Output the (x, y) coordinate of the center of the cell containing the given text.  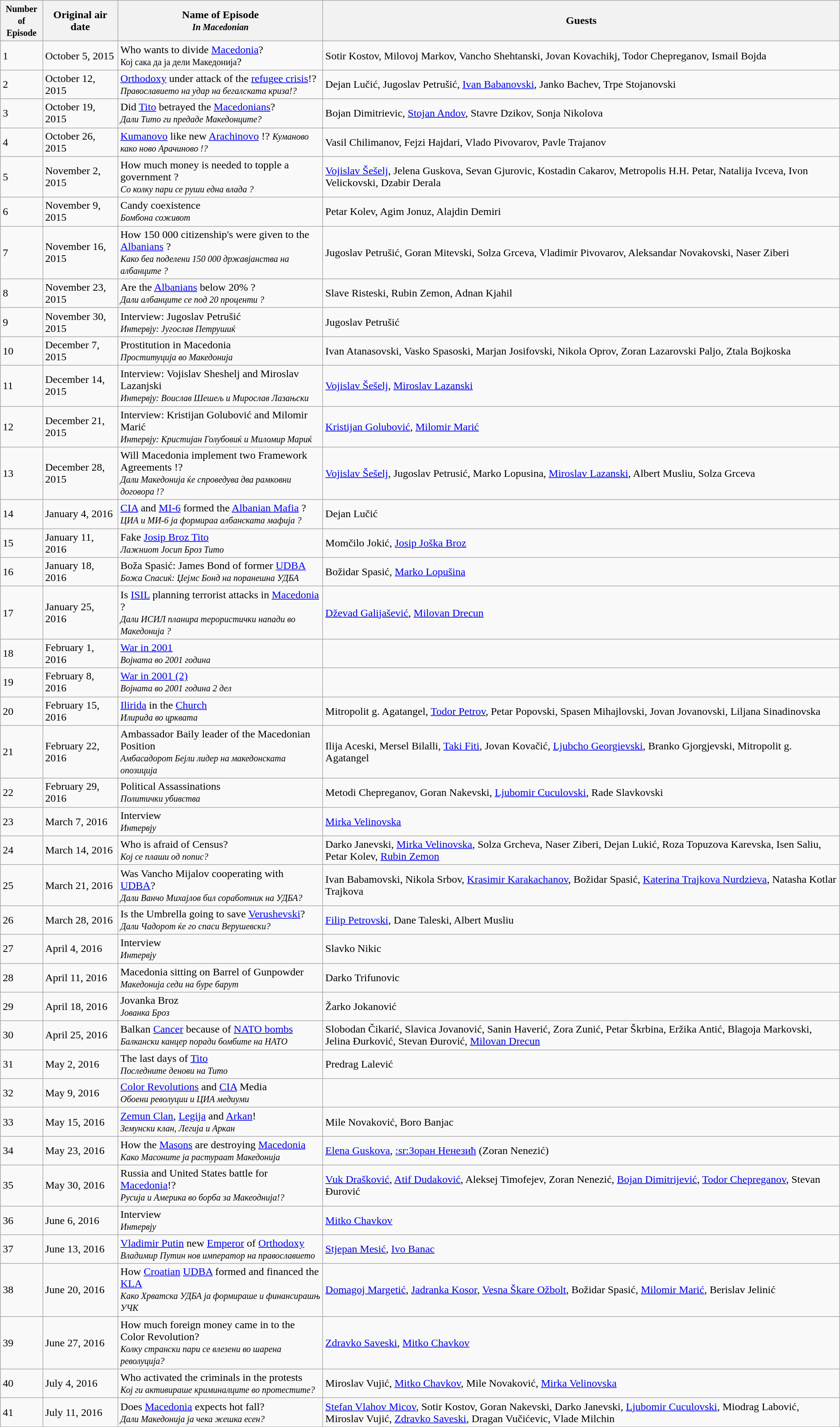
Metodi Chepreganov, Goran Nakevski, Ljubomir Cuculovski, Rade Slavkovski (581, 792)
March 7, 2016 (80, 822)
Balkan Cancer because of NATO bombs Балкански канцер поради бомбите на НАТО (221, 1035)
28 (22, 978)
Dževad Galijašević, Milovan Drecun (581, 612)
July 11, 2016 (80, 1412)
February 8, 2016 (80, 682)
33 (22, 1122)
May 23, 2016 (80, 1150)
17 (22, 612)
April 18, 2016 (80, 1007)
Mirka Velinovska (581, 822)
Who is afraid of Census? Кој се плаши од попис? (221, 850)
22 (22, 792)
January 4, 2016 (80, 514)
How the Masons are destroying Macedonia Како Масоните ја растураат Македонија (221, 1150)
Vojislav Šešelj, Jugoslav Petrusić, Marko Lopusina, Miroslav Lazanski, Albert Musliu, Solza Grceva (581, 473)
39 (22, 1343)
Mitropolit g. Agatangel, Todor Petrov, Petar Popovski, Spasen Mihajlovski, Jovan Jovanovski, Liljana Sinadinovska (581, 711)
February 29, 2016 (80, 792)
April 11, 2016 (80, 978)
Dejan Lučić, Jugoslav Petrušić, Ivan Babanovski, Janko Bachev, Trpe Stojanovski (581, 84)
The last days of Tito Последните денови на Тито (221, 1064)
20 (22, 711)
Jovanka Broz Јованка Броз (221, 1007)
Are the Albanians below 20% ? Дали албанците се под 20 проценти ? (221, 293)
April 4, 2016 (80, 948)
Slavko Nikic (581, 948)
Jugoslav Petrušić, Goran Mitevski, Solza Grceva, Vladimir Pivovarov, Aleksandar Novakovski, Naser Ziberi (581, 253)
25 (22, 885)
Elena Guskova, :sr:Зоран Ненезић (Zoran Nenezić) (581, 1150)
38 (22, 1290)
16 (22, 572)
Kumanovo like new Arachinovo !? Куманово како ново Арачиново !? (221, 142)
Interview: Kristijan Golubović and Milomir Marić Интервју: Кристијан Голубовиќ и Миломир Мариќ (221, 426)
Original air date (80, 21)
CIA and MI-6 formed the Albanian Mafia ? ЦИА и МИ-6 ја формираа албанската мафија ? (221, 514)
Interview: Vojislav Sheshelj and Miroslav Lazanjski Интервју: Воислав Шешељ и Мирослав Лазањски (221, 386)
Russia and United States battle for Macedonia!? Русија и Америка во борба за Макеоднија!? (221, 1185)
36 (22, 1220)
37 (22, 1249)
March 21, 2016 (80, 885)
March 28, 2016 (80, 920)
4 (22, 142)
27 (22, 948)
Ivan Babamovski, Nikola Srbov, Krasimir Karakachanov, Božidar Spasić, Katerina Trajkova Nurdzieva, Natasha Kotlar Trajkova (581, 885)
July 4, 2016 (80, 1384)
Kristijan Golubović, Milomir Marić (581, 426)
2 (22, 84)
Political Assassinations Политички убивства (221, 792)
Ivan Atanasovski, Vasko Spasoski, Marjan Josifovski, Nikola Oprov, Zoran Lazarovski Paljo, Ztala Bojkoska (581, 351)
November 23, 2015 (80, 293)
November 16, 2015 (80, 253)
Ilirida in the Church Илирида во црквата (221, 711)
Žarko Jokanović (581, 1007)
War in 2001 Војната во 2001 година (221, 653)
Ambassador Baily leader of the Macedonian Position Амбасадорот Бејли лидер на македонската опозиција (221, 752)
December 28, 2015 (80, 473)
Is ISIL planning terrorist attacks in Macedonia ? Дали ИСИЛ планира терористички напади во Македонија ? (221, 612)
Fake Josip Broz Tito Лажниот Јосип Броз Тито (221, 543)
Vuk Drašković, Atif Dudaković, Aleksej Timofejev, Zoran Nenezić, Bojan Dimitrijević, Todor Chepreganov, Stevan Đurović (581, 1185)
1 (22, 56)
Vojislav Šešelj, Jelena Guskova, Sevan Gjurovic, Kostadin Cakarov, Metropolis H.H. Petar, Natalija Ivceva, Ivon Velickovski, Dzabir Derala (581, 177)
8 (22, 293)
Is the Umbrella going to save Verushevski? Дали Чадорот ќе го спаси Верушевски? (221, 920)
21 (22, 752)
November 9, 2015 (80, 212)
February 15, 2016 (80, 711)
10 (22, 351)
Petar Kolev, Agim Jonuz, Alajdin Demiri (581, 212)
Macedonia sitting on Barrel of Gunpowder Македонија седи на буре барут (221, 978)
23 (22, 822)
Vojislav Šešelj, Miroslav Lazanski (581, 386)
41 (22, 1412)
Sotir Kostov, Milovoj Markov, Vancho Shehtanski, Jovan Kovachikj, Todor Chepreganov, Ismail Bojda (581, 56)
January 18, 2016 (80, 572)
Dejan Lučić (581, 514)
How 150 000 citizenship's were given to the Albanians ? Како беа поделени 150 000 државјанства на албанците ? (221, 253)
Interview: Jugoslav Petrušić Интервју: Југослав Петрушиќ (221, 322)
34 (22, 1150)
Vladimir Putin new Emperor of Orthodoxy Владимир Путин нов император на православието (221, 1249)
15 (22, 543)
Did Tito betrayed the Macedonians? Дали Тито ги предаде Македонците? (221, 113)
December 7, 2015 (80, 351)
18 (22, 653)
January 11, 2016 (80, 543)
Ilija Aceski, Mersel Bilalli, Taki Fiti, Jovan Kovačić, Ljubcho Georgievski, Branko Gjorgjevski, Mitropolit g. Agatangel (581, 752)
Zdravko Saveski, Mitko Chavkov (581, 1343)
Does Macedonia expects hot fall? Дали Македонија ја чека жешка есен? (221, 1412)
How Croatian UDBA formed and financed the KLA Како Хрватска УДБА ја формираше и финансирашњ УЧК (221, 1290)
December 14, 2015 (80, 386)
May 30, 2016 (80, 1185)
Boža Spasić: James Bond of former UDBA Божа Спасиќ: Џејмс Бонд на поранешна УДБА (221, 572)
19 (22, 682)
11 (22, 386)
February 1, 2016 (80, 653)
32 (22, 1093)
29 (22, 1007)
June 20, 2016 (80, 1290)
Mitko Chavkov (581, 1220)
14 (22, 514)
3 (22, 113)
How much foreign money came in to the Color Revolution? Колку странски пари се влезени во шарена револуција? (221, 1343)
Bojan Dimitrievic, Stojan Andov, Stavre Dzikov, Sonja Nikolova (581, 113)
June 6, 2016 (80, 1220)
Domagoj Margetić, Jadranka Kosor, Vesna Škare Ožbolt, Božidar Spasić, Milomir Marić, Berislav Jelinić (581, 1290)
Who wants to divide Macedonia? Кој сака да ја дели Македонија? (221, 56)
Darko Janevski, Mirka Velinovska, Solza Grcheva, Naser Ziberi, Dejan Lukić, Roza Topuzova Karevska, Isen Saliu, Petar Kolev, Rubin Zemon (581, 850)
Božidar Spasić, Marko Lopušina (581, 572)
Color Revolutions and CIA Media Обоени револуции и ЦИА медиуми (221, 1093)
How much money is needed to topple a government ? Со колку пари се руши една влада ? (221, 177)
Candy coexistence Бомбона соживот (221, 212)
Who activated the criminals in the protests Кој ги активираше криминалците во протестите? (221, 1384)
Will Macedonia implement two Framework Agreements !? Дали Македонија ќе спроведува два рамковни договора !? (221, 473)
October 26, 2015 (80, 142)
October 12, 2015 (80, 84)
May 2, 2016 (80, 1064)
January 25, 2016 (80, 612)
Miroslav Vujić, Mitko Chavkov, Mile Novaković, Mirka Velinovska (581, 1384)
June 27, 2016 (80, 1343)
Name of Episode In Macedonian (221, 21)
Predrag Lalević (581, 1064)
Stjepan Mesić, Ivo Banac (581, 1249)
Darko Trifunovic (581, 978)
December 21, 2015 (80, 426)
October 5, 2015 (80, 56)
Was Vancho Mijalov cooperating with UDBA? Дали Ванчо Михајлов бил соработник на УДБА? (221, 885)
Filip Petrovski, Dane Taleski, Albert Musliu (581, 920)
June 13, 2016 (80, 1249)
13 (22, 473)
24 (22, 850)
April 25, 2016 (80, 1035)
5 (22, 177)
May 15, 2016 (80, 1122)
9 (22, 322)
31 (22, 1064)
35 (22, 1185)
Vasil Chilimanov, Fejzi Hajdari, Vlado Pivovarov, Pavle Trajanov (581, 142)
6 (22, 212)
Mile Novaković, Boro Banjac (581, 1122)
Momčilo Jokić, Josip Joška Broz (581, 543)
Zemun Clan, Legija and Arkan! Земунски клан, Легија и Аркан (221, 1122)
Guests (581, 21)
May 9, 2016 (80, 1093)
12 (22, 426)
October 19, 2015 (80, 113)
Prostitution in Macedonia Проституција во Македонија (221, 351)
February 22, 2016 (80, 752)
7 (22, 253)
26 (22, 920)
Orthodoxy under attack of the refugee crisis!? Православието на удар на бегалската криза!? (221, 84)
War in 2001 (2) Војната во 2001 година 2 дел (221, 682)
Number of Episode (22, 21)
30 (22, 1035)
March 14, 2016 (80, 850)
40 (22, 1384)
November 30, 2015 (80, 322)
November 2, 2015 (80, 177)
Jugoslav Petrušić (581, 322)
Slave Risteski, Rubin Zemon, Adnan Kjahil (581, 293)
